Locate the cell with the specified text and output its (X, Y) center coordinate. 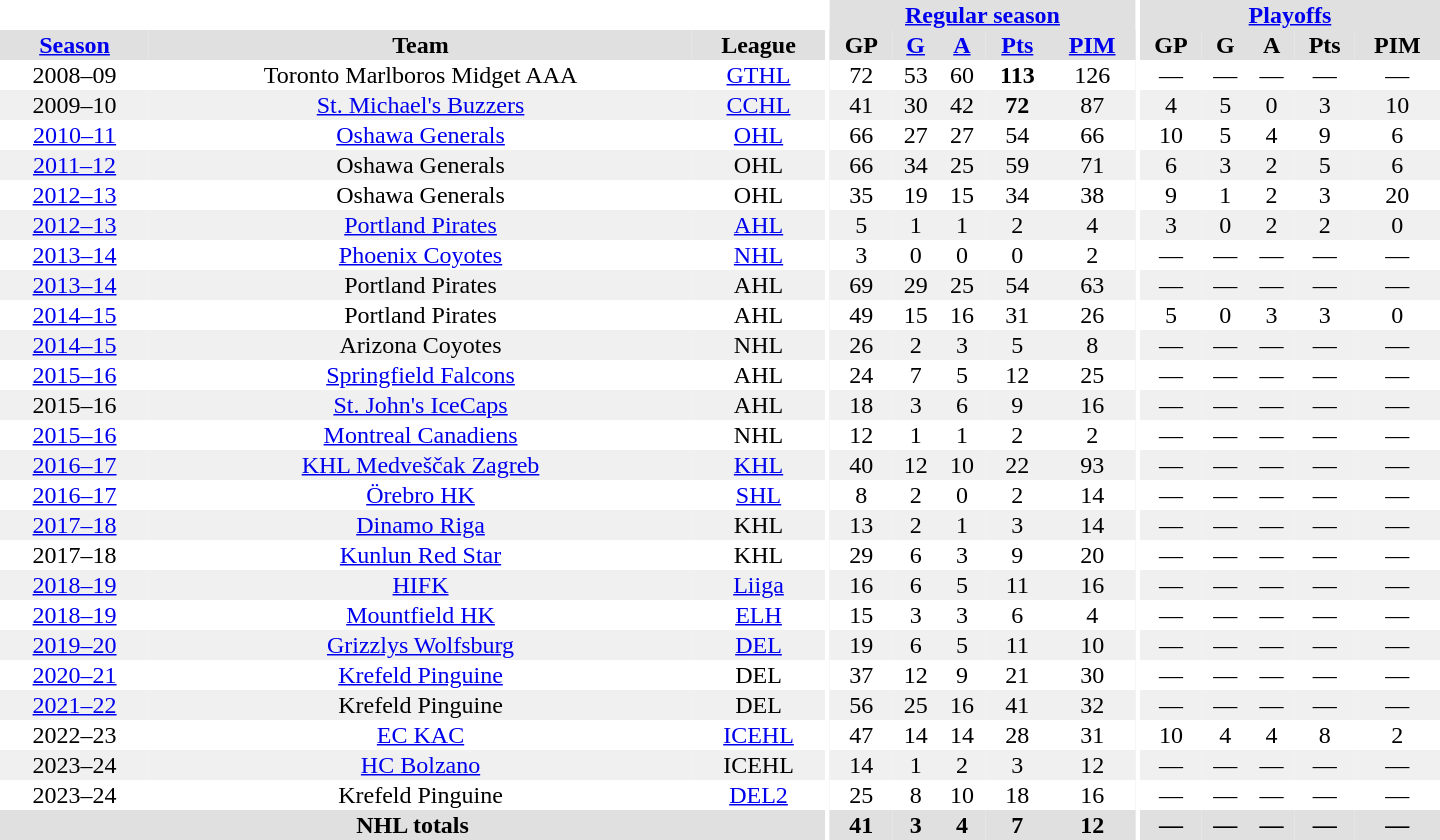
2019–20 (74, 645)
47 (861, 735)
38 (1092, 195)
13 (861, 525)
21 (1018, 675)
37 (861, 675)
Dinamo Riga (420, 525)
Season (74, 45)
SHL (758, 495)
HIFK (420, 585)
40 (861, 465)
2022–23 (74, 735)
Grizzlys Wolfsburg (420, 645)
28 (1018, 735)
Phoenix Coyotes (420, 255)
Kunlun Red Star (420, 555)
32 (1092, 705)
24 (861, 375)
Toronto Marlboros Midget AAA (420, 75)
Springfield Falcons (420, 375)
22 (1018, 465)
Regular season (982, 15)
Team (420, 45)
69 (861, 285)
Örebro HK (420, 495)
HC Bolzano (420, 765)
DEL2 (758, 795)
Mountfield HK (420, 615)
CCHL (758, 105)
49 (861, 315)
87 (1092, 105)
56 (861, 705)
71 (1092, 165)
2021–22 (74, 705)
NHL totals (412, 825)
59 (1018, 165)
GTHL (758, 75)
St. John's IceCaps (420, 405)
EC KAC (420, 735)
2020–21 (74, 675)
42 (962, 105)
Montreal Canadiens (420, 435)
League (758, 45)
126 (1092, 75)
60 (962, 75)
63 (1092, 285)
KHL Medveščak Zagreb (420, 465)
53 (915, 75)
113 (1018, 75)
Playoffs (1290, 15)
Liiga (758, 585)
Arizona Coyotes (420, 345)
2011–12 (74, 165)
St. Michael's Buzzers (420, 105)
35 (861, 195)
2010–11 (74, 135)
2008–09 (74, 75)
93 (1092, 465)
ELH (758, 615)
2009–10 (74, 105)
